Detect which cell encompasses the target text, then output its (X, Y) center coordinate. 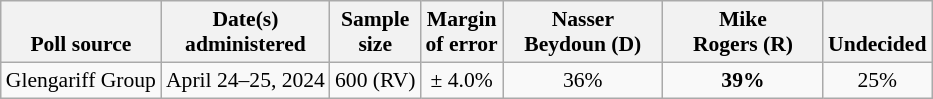
Marginof error (462, 32)
Glengariff Group (81, 80)
Poll source (81, 32)
± 4.0% (462, 80)
April 24–25, 2024 (246, 80)
MikeRogers (R) (743, 32)
36% (583, 80)
Date(s)administered (246, 32)
Undecided (877, 32)
NasserBeydoun (D) (583, 32)
25% (877, 80)
39% (743, 80)
Samplesize (376, 32)
600 (RV) (376, 80)
